Extract the (x, y) coordinate from the center of the cell holding the provided text.  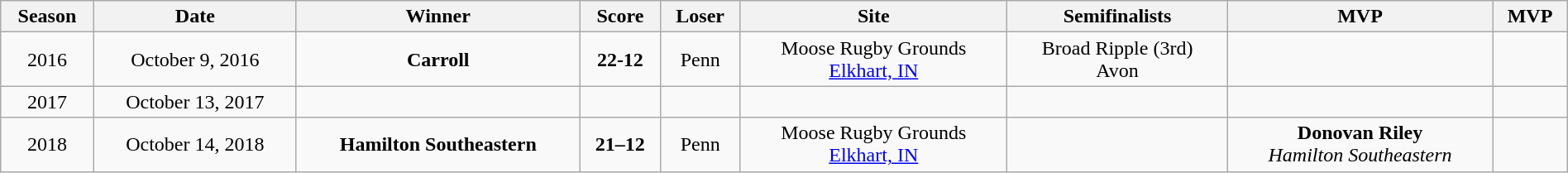
Semifinalists (1117, 17)
Season (47, 17)
Site (873, 17)
Donovan RileyHamilton Southeastern (1360, 144)
October 14, 2018 (195, 144)
October 9, 2016 (195, 60)
Score (620, 17)
21–12 (620, 144)
Date (195, 17)
October 13, 2017 (195, 102)
2017 (47, 102)
Carroll (438, 60)
Winner (438, 17)
Hamilton Southeastern (438, 144)
22-12 (620, 60)
Loser (700, 17)
2016 (47, 60)
2018 (47, 144)
Broad Ripple (3rd)Avon (1117, 60)
